Provide the [x, y] coordinate of the cell's center where the given text is located.  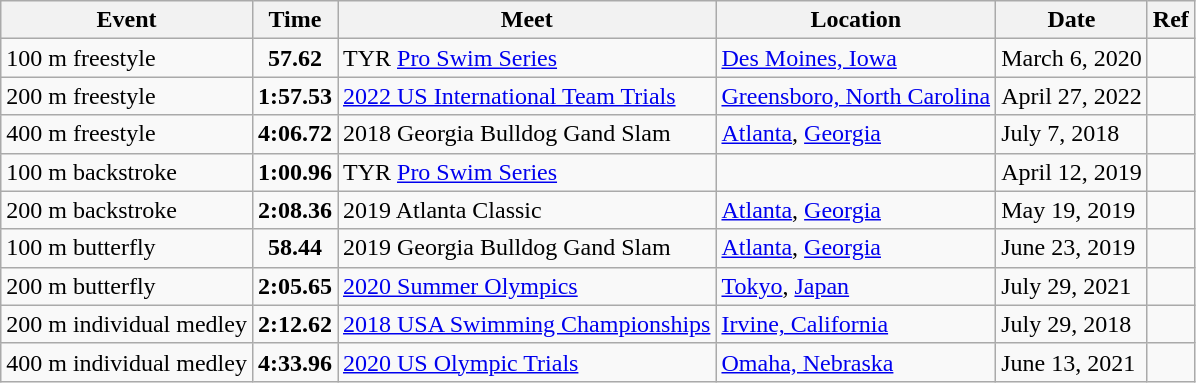
200 m backstroke [127, 210]
Tokyo, Japan [856, 286]
2019 Atlanta Classic [527, 210]
Date [1072, 20]
57.62 [294, 58]
July 29, 2018 [1072, 324]
100 m freestyle [127, 58]
April 12, 2019 [1072, 172]
100 m backstroke [127, 172]
Time [294, 20]
200 m individual medley [127, 324]
2020 Summer Olympics [527, 286]
May 19, 2019 [1072, 210]
2:08.36 [294, 210]
Greensboro, North Carolina [856, 96]
400 m freestyle [127, 134]
200 m freestyle [127, 96]
Omaha, Nebraska [856, 362]
4:33.96 [294, 362]
Event [127, 20]
June 13, 2021 [1072, 362]
2022 US International Team Trials [527, 96]
2:12.62 [294, 324]
Location [856, 20]
June 23, 2019 [1072, 248]
Irvine, California [856, 324]
Meet [527, 20]
100 m butterfly [127, 248]
4:06.72 [294, 134]
Des Moines, Iowa [856, 58]
2020 US Olympic Trials [527, 362]
400 m individual medley [127, 362]
1:00.96 [294, 172]
200 m butterfly [127, 286]
July 7, 2018 [1072, 134]
April 27, 2022 [1072, 96]
2019 Georgia Bulldog Gand Slam [527, 248]
58.44 [294, 248]
March 6, 2020 [1072, 58]
2018 Georgia Bulldog Gand Slam [527, 134]
Ref [1170, 20]
2:05.65 [294, 286]
2018 USA Swimming Championships [527, 324]
1:57.53 [294, 96]
July 29, 2021 [1072, 286]
